Detect which cell encompasses the target text, then output its [x, y] center coordinate. 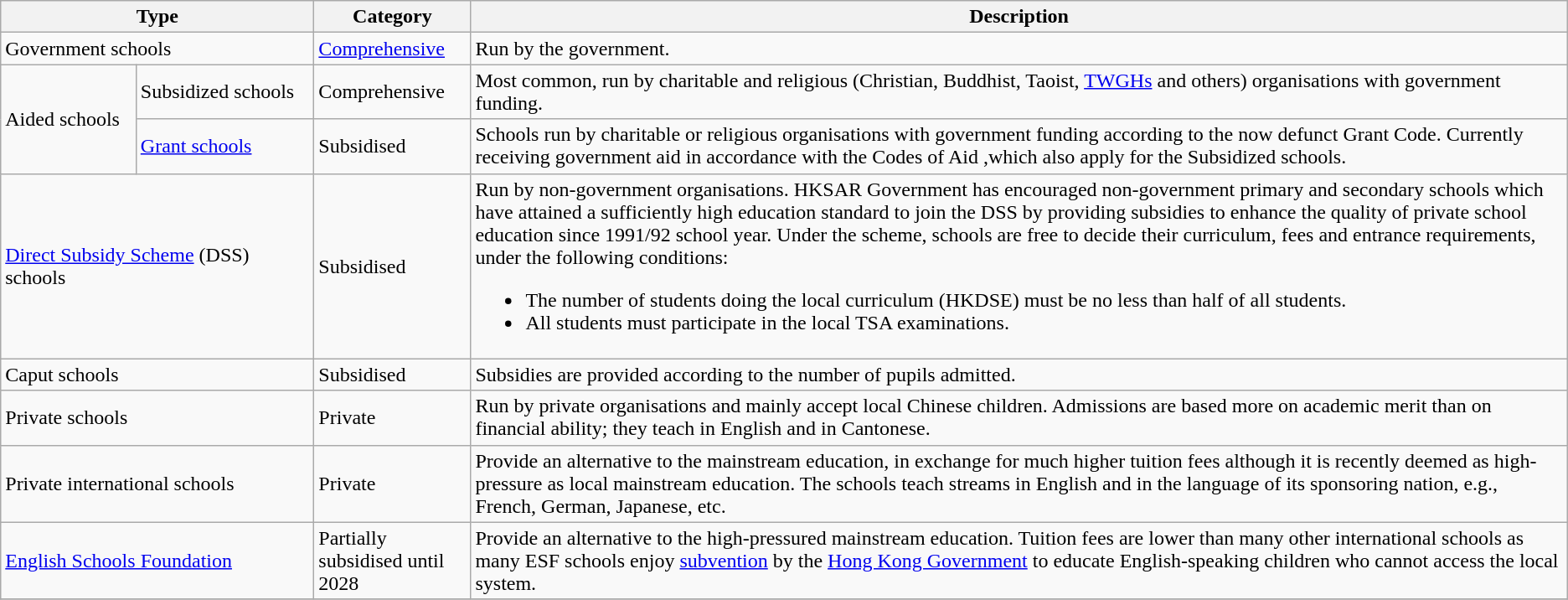
Most common, run by charitable and religious (Christian, Buddhist, Taoist, TWGHs and others) organisations with government funding. [1019, 92]
Grant schools [224, 146]
Government schools [157, 49]
Run by the government. [1019, 49]
Type [157, 17]
Caput schools [157, 375]
Direct Subsidy Scheme (DSS) schools [157, 266]
Description [1019, 17]
Private international schools [157, 484]
Subsidies are provided according to the number of pupils admitted. [1019, 375]
Subsidized schools [224, 92]
Category [392, 17]
English Schools Foundation [157, 561]
Partially subsidised until 2028 [392, 561]
Aided schools [69, 119]
Private schools [157, 417]
